Locate the cell with the specified text and output its (x, y) center coordinate. 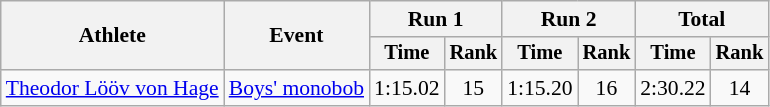
Run 1 (436, 19)
16 (607, 88)
2:30.22 (672, 88)
Theodor Lööv von Hage (112, 88)
Total (702, 19)
Athlete (112, 36)
Run 2 (568, 19)
15 (474, 88)
14 (740, 88)
Event (296, 36)
1:15.20 (540, 88)
1:15.02 (406, 88)
Boys' monobob (296, 88)
